Return the [X, Y] coordinate for the center point of the cell that contains the specified text.  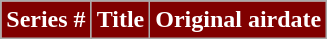
Original airdate [238, 20]
Title [120, 20]
Series # [46, 20]
